From the cell containing the given text, extract its center point as [X, Y] coordinate. 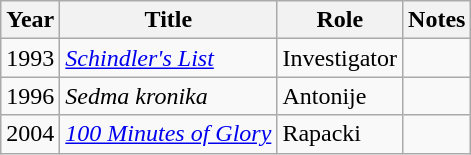
Year [30, 20]
Notes [437, 20]
Antonije [340, 96]
Title [168, 20]
Schindler's List [168, 58]
Rapacki [340, 134]
1993 [30, 58]
1996 [30, 96]
Investigator [340, 58]
100 Minutes of Glory [168, 134]
Role [340, 20]
2004 [30, 134]
Sedma kronika [168, 96]
